Output the (X, Y) coordinate of the center of the cell containing the given text.  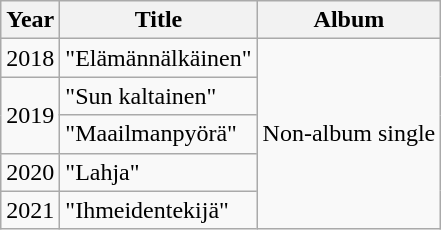
"Maailmanpyörä" (158, 134)
Album (349, 20)
Year (30, 20)
Title (158, 20)
"Elämännälkäinen" (158, 58)
2018 (30, 58)
"Lahja" (158, 172)
Non-album single (349, 134)
2020 (30, 172)
"Ihmeidentekijä" (158, 210)
"Sun kaltainen" (158, 96)
2021 (30, 210)
2019 (30, 115)
